Provide the [X, Y] coordinate of the cell's center where the given text is located.  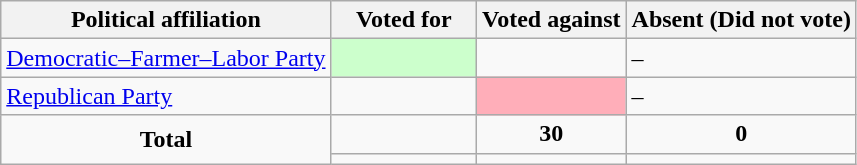
Political affiliation [166, 20]
0 [741, 134]
Total [166, 140]
Republican Party [166, 96]
Democratic–Farmer–Labor Party [166, 58]
Voted against [551, 20]
Absent (Did not vote) [741, 20]
30 [551, 134]
Voted for [404, 20]
